Extract the [X, Y] coordinate from the center of the cell holding the provided text.  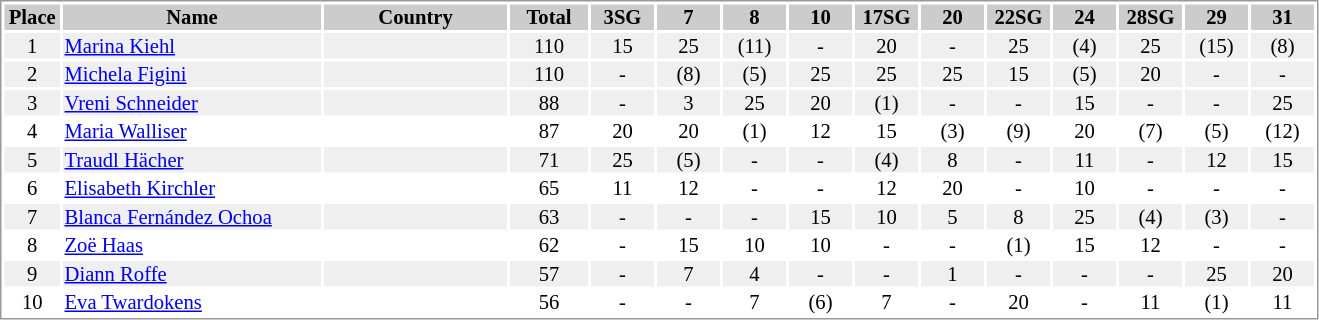
87 [549, 131]
(11) [754, 46]
Vreni Schneider [192, 103]
24 [1084, 17]
Country [416, 17]
Elisabeth Kirchler [192, 189]
Total [549, 17]
3SG [622, 17]
71 [549, 160]
88 [549, 103]
56 [549, 303]
57 [549, 274]
(15) [1216, 46]
22SG [1018, 17]
Traudl Hächer [192, 160]
29 [1216, 17]
(12) [1282, 131]
(6) [820, 303]
(9) [1018, 131]
Maria Walliser [192, 131]
Michela Figini [192, 75]
Diann Roffe [192, 274]
(7) [1150, 131]
9 [32, 274]
28SG [1150, 17]
65 [549, 189]
6 [32, 189]
Zoë Haas [192, 245]
17SG [886, 17]
Marina Kiehl [192, 46]
31 [1282, 17]
63 [549, 217]
Place [32, 17]
62 [549, 245]
Name [192, 17]
Eva Twardokens [192, 303]
Blanca Fernández Ochoa [192, 217]
2 [32, 75]
